Locate the cell with the specified text and output its [X, Y] center coordinate. 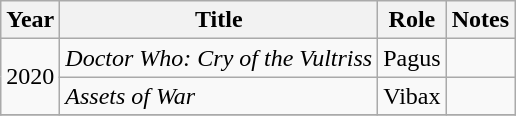
Year [30, 20]
Vibax [412, 96]
Pagus [412, 58]
Title [219, 20]
Notes [480, 20]
Doctor Who: Cry of the Vultriss [219, 58]
Assets of War [219, 96]
Role [412, 20]
2020 [30, 77]
